Return (x, y) of the center of cell containing provided text 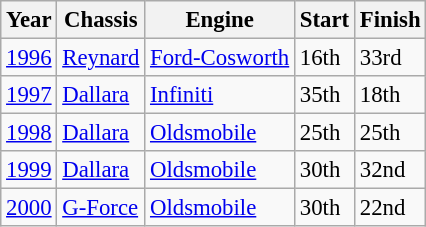
G-Force (101, 208)
2000 (29, 208)
35th (325, 95)
32nd (390, 170)
1999 (29, 170)
1997 (29, 95)
Year (29, 20)
Infiniti (220, 95)
Finish (390, 20)
22nd (390, 208)
Start (325, 20)
Chassis (101, 20)
1998 (29, 133)
Ford-Cosworth (220, 58)
1996 (29, 58)
Engine (220, 20)
18th (390, 95)
33rd (390, 58)
16th (325, 58)
Reynard (101, 58)
